Return [x, y] of the center of cell containing provided text 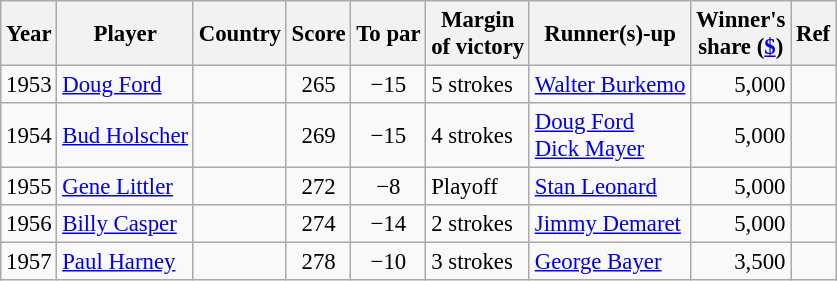
Winner'sshare ($) [741, 34]
278 [318, 262]
Walter Burkemo [610, 85]
2 strokes [478, 224]
5 strokes [478, 85]
3,500 [741, 262]
1954 [29, 136]
1957 [29, 262]
Year [29, 34]
Score [318, 34]
−10 [388, 262]
3 strokes [478, 262]
To par [388, 34]
Country [240, 34]
274 [318, 224]
Jimmy Demaret [610, 224]
Player [126, 34]
1955 [29, 187]
1956 [29, 224]
Playoff [478, 187]
Bud Holscher [126, 136]
Marginof victory [478, 34]
4 strokes [478, 136]
George Bayer [610, 262]
1953 [29, 85]
Gene Littler [126, 187]
Billy Casper [126, 224]
Paul Harney [126, 262]
269 [318, 136]
Doug Ford Dick Mayer [610, 136]
Runner(s)-up [610, 34]
272 [318, 187]
Stan Leonard [610, 187]
−8 [388, 187]
Doug Ford [126, 85]
265 [318, 85]
−14 [388, 224]
Ref [814, 34]
